Pinpoint the cell where the given text exists, returning its (X, Y) midpoint coordinate. 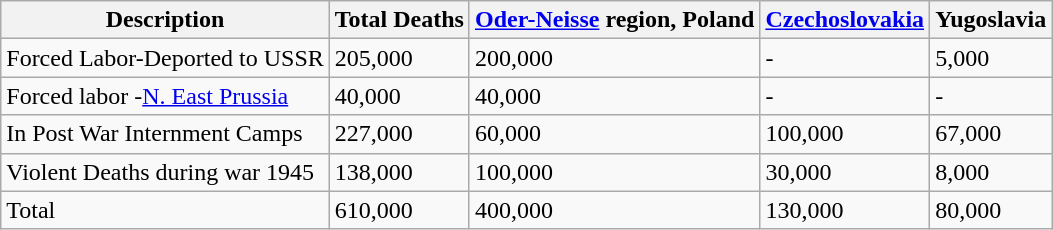
130,000 (845, 210)
80,000 (991, 210)
Forced labor -N. East Prussia (166, 96)
Forced Labor-Deported to USSR (166, 58)
Description (166, 20)
205,000 (399, 58)
Violent Deaths during war 1945 (166, 172)
60,000 (614, 134)
227,000 (399, 134)
5,000 (991, 58)
400,000 (614, 210)
138,000 (399, 172)
30,000 (845, 172)
Total (166, 210)
8,000 (991, 172)
Yugoslavia (991, 20)
Oder-Neisse region, Poland (614, 20)
610,000 (399, 210)
200,000 (614, 58)
67,000 (991, 134)
Czechoslovakia (845, 20)
In Post War Internment Camps (166, 134)
Total Deaths (399, 20)
